Return [X, Y] of the center of cell containing provided text 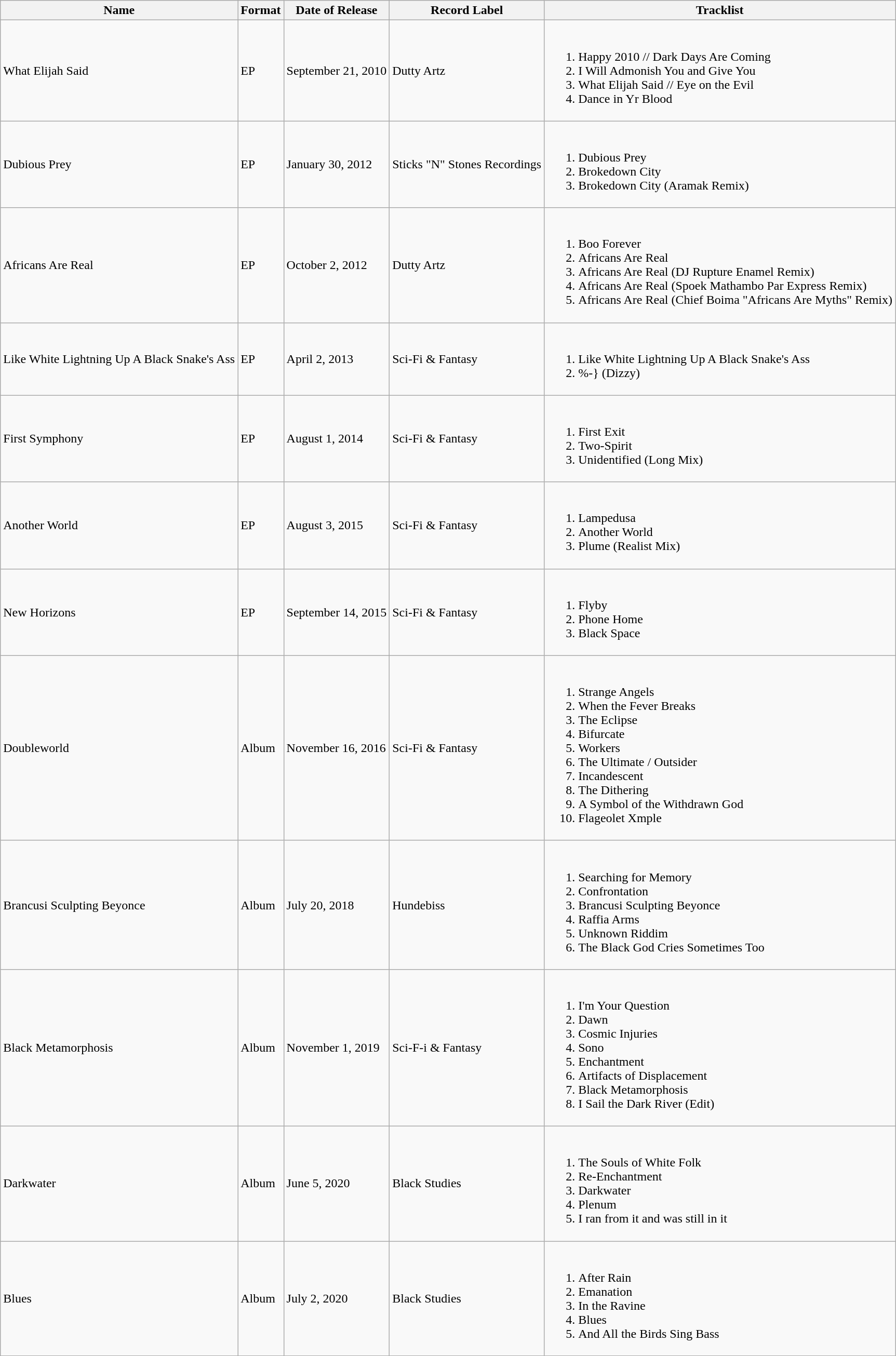
First Symphony [119, 438]
April 2, 2013 [337, 359]
Date of Release [337, 10]
Sci-F-i & Fantasy [467, 1048]
August 3, 2015 [337, 526]
LampedusaAnother WorldPlume (Realist Mix) [720, 526]
Sticks "N" Stones Recordings [467, 164]
Darkwater [119, 1183]
After RainEmanationIn the RavineBluesAnd All the Birds Sing Bass [720, 1298]
The Souls of White FolkRe-EnchantmentDarkwaterPlenumI ran from it and was still in it [720, 1183]
November 16, 2016 [337, 748]
June 5, 2020 [337, 1183]
September 14, 2015 [337, 612]
Searching for MemoryConfrontationBrancusi Sculpting BeyonceRaffia ArmsUnknown RiddimThe Black God Cries Sometimes Too [720, 905]
First ExitTwo-SpiritUnidentified (Long Mix) [720, 438]
New Horizons [119, 612]
November 1, 2019 [337, 1048]
Another World [119, 526]
Doubleworld [119, 748]
Brancusi Sculpting Beyonce [119, 905]
Black Metamorphosis [119, 1048]
What Elijah Said [119, 71]
Happy 2010 // Dark Days Are ComingI Will Admonish You and Give YouWhat Elijah Said // Eye on the EvilDance in Yr Blood [720, 71]
August 1, 2014 [337, 438]
January 30, 2012 [337, 164]
Name [119, 10]
Africans Are Real [119, 265]
Dubious Prey [119, 164]
Format [261, 10]
Dubious PreyBrokedown CityBrokedown City (Aramak Remix) [720, 164]
Hundebiss [467, 905]
October 2, 2012 [337, 265]
September 21, 2010 [337, 71]
FlybyPhone HomeBlack Space [720, 612]
Like White Lightning Up A Black Snake's Ass%-} (Dizzy) [720, 359]
Like White Lightning Up A Black Snake's Ass [119, 359]
Record Label [467, 10]
Blues [119, 1298]
I'm Your QuestionDawnCosmic InjuriesSonoEnchantmentArtifacts of DisplacementBlack MetamorphosisI Sail the Dark River (Edit) [720, 1048]
July 2, 2020 [337, 1298]
Tracklist [720, 10]
July 20, 2018 [337, 905]
